Pinpoint the cell where the given text exists, returning its (x, y) midpoint coordinate. 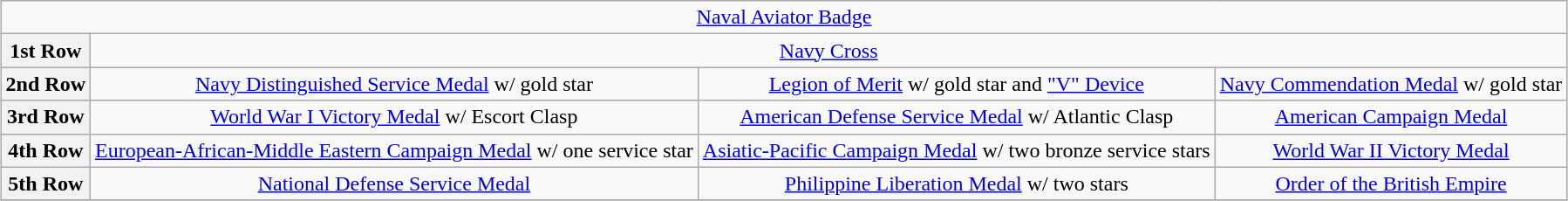
5th Row (45, 184)
Order of the British Empire (1391, 184)
4th Row (45, 150)
World War I Victory Medal w/ Escort Clasp (394, 117)
Philippine Liberation Medal w/ two stars (956, 184)
World War II Victory Medal (1391, 150)
Navy Commendation Medal w/ gold star (1391, 84)
American Defense Service Medal w/ Atlantic Clasp (956, 117)
2nd Row (45, 84)
Asiatic-Pacific Campaign Medal w/ two bronze service stars (956, 150)
Naval Aviator Badge (784, 17)
European-African-Middle Eastern Campaign Medal w/ one service star (394, 150)
1st Row (45, 51)
3rd Row (45, 117)
American Campaign Medal (1391, 117)
Navy Cross (828, 51)
Navy Distinguished Service Medal w/ gold star (394, 84)
National Defense Service Medal (394, 184)
Legion of Merit w/ gold star and "V" Device (956, 84)
